From the cell containing the given text, extract its center point as (X, Y) coordinate. 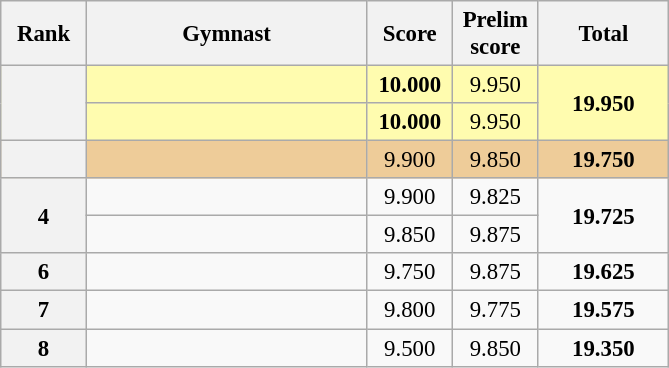
19.350 (604, 348)
Score (410, 34)
19.625 (604, 273)
9.775 (496, 310)
9.800 (410, 310)
6 (44, 273)
19.950 (604, 104)
8 (44, 348)
9.750 (410, 273)
Total (604, 34)
19.575 (604, 310)
Prelim score (496, 34)
19.750 (604, 160)
4 (44, 216)
9.500 (410, 348)
7 (44, 310)
Gymnast (226, 34)
19.725 (604, 216)
9.825 (496, 197)
Rank (44, 34)
